From the cell containing the given text, extract its center point as [X, Y] coordinate. 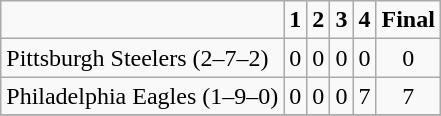
Final [408, 20]
3 [342, 20]
2 [318, 20]
1 [296, 20]
4 [364, 20]
Philadelphia Eagles (1–9–0) [142, 96]
Pittsburgh Steelers (2–7–2) [142, 58]
